For the text-containing cell, return its midpoint in (x, y) coordinate format. 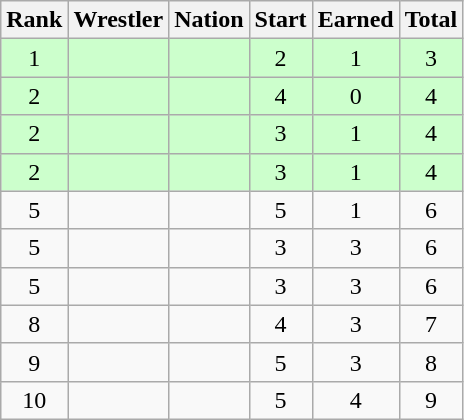
Total (431, 20)
Wrestler (118, 20)
Start (280, 20)
Earned (356, 20)
10 (34, 400)
7 (431, 324)
Nation (209, 20)
Rank (34, 20)
0 (356, 96)
